Find where the given text appears and provide that cell's center as [x, y] coordinate. 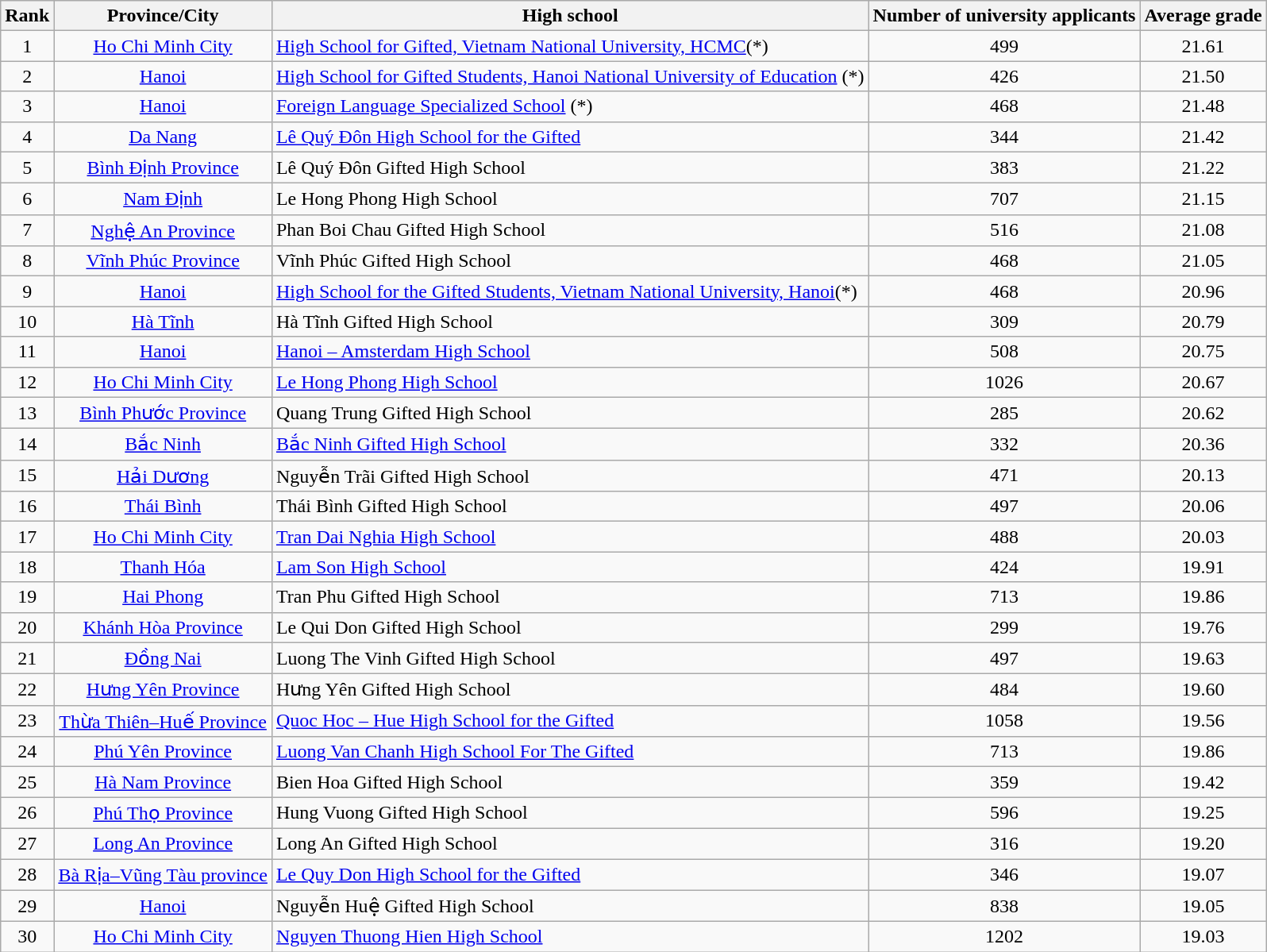
Hanoi – Amsterdam High School [570, 352]
Thái Bình [164, 507]
838 [1004, 906]
Lê Quý Đôn High School for the Gifted [570, 137]
30 [27, 937]
383 [1004, 168]
426 [1004, 76]
Nguyen Thuong Hien High School [570, 937]
20.75 [1203, 352]
19.56 [1203, 721]
21.15 [1203, 199]
1 [27, 46]
Quoc Hoc – Hue High School for the Gifted [570, 721]
20.96 [1203, 291]
499 [1004, 46]
Phan Boi Chau Gifted High School [570, 230]
23 [27, 721]
16 [27, 507]
20.67 [1203, 382]
508 [1004, 352]
Lê Quý Đôn Gifted High School [570, 168]
Thái Bình Gifted High School [570, 507]
Number of university applicants [1004, 16]
Hải Dương [164, 476]
Bà Rịa–Vũng Tàu province [164, 875]
Hà Nam Province [164, 782]
21 [27, 658]
21.50 [1203, 76]
346 [1004, 875]
21.42 [1203, 137]
Bình Định Province [164, 168]
596 [1004, 813]
488 [1004, 537]
Đồng Nai [164, 658]
4 [27, 137]
Luong Van Chanh High School For The Gifted [570, 752]
21.48 [1203, 106]
Tran Dai Nghia High School [570, 537]
299 [1004, 627]
19.91 [1203, 567]
21.22 [1203, 168]
3 [27, 106]
29 [27, 906]
Phú Thọ Province [164, 813]
471 [1004, 476]
Foreign Language Specialized School (*) [570, 106]
15 [27, 476]
19.25 [1203, 813]
13 [27, 413]
20.03 [1203, 537]
22 [27, 690]
Bien Hoa Gifted High School [570, 782]
19 [27, 597]
Long An Gifted High School [570, 843]
5 [27, 168]
Bắc Ninh [164, 445]
High School for Gifted, Vietnam National University, HCMC(*) [570, 46]
344 [1004, 137]
7 [27, 230]
Hung Vuong Gifted High School [570, 813]
19.63 [1203, 658]
285 [1004, 413]
High School for the Gifted Students, Vietnam National University, Hanoi(*) [570, 291]
24 [27, 752]
20.06 [1203, 507]
1058 [1004, 721]
Lam Son High School [570, 567]
Average grade [1203, 16]
484 [1004, 690]
Nguyễn Trãi Gifted High School [570, 476]
Hai Phong [164, 597]
309 [1004, 322]
Phú Yên Province [164, 752]
27 [27, 843]
25 [27, 782]
1026 [1004, 382]
20 [27, 627]
21.61 [1203, 46]
20.62 [1203, 413]
19.20 [1203, 843]
6 [27, 199]
Nghệ An Province [164, 230]
Rank [27, 16]
Nam Định [164, 199]
516 [1004, 230]
Da Nang [164, 137]
332 [1004, 445]
19.05 [1203, 906]
Le Qui Don Gifted High School [570, 627]
19.07 [1203, 875]
19.42 [1203, 782]
17 [27, 537]
Hà Tĩnh [164, 322]
Province/City [164, 16]
Long An Province [164, 843]
19.60 [1203, 690]
20.79 [1203, 322]
Nguyễn Huệ Gifted High School [570, 906]
9 [27, 291]
Thanh Hóa [164, 567]
20.36 [1203, 445]
Quang Trung Gifted High School [570, 413]
Vĩnh Phúc Province [164, 261]
359 [1004, 782]
11 [27, 352]
Luong The Vinh Gifted High School [570, 658]
Hưng Yên Province [164, 690]
12 [27, 382]
19.76 [1203, 627]
Hà Tĩnh Gifted High School [570, 322]
14 [27, 445]
316 [1004, 843]
707 [1004, 199]
Thừa Thiên–Huế Province [164, 721]
28 [27, 875]
Bắc Ninh Gifted High School [570, 445]
10 [27, 322]
21.05 [1203, 261]
1202 [1004, 937]
Le Quy Don High School for the Gifted [570, 875]
High school [570, 16]
424 [1004, 567]
8 [27, 261]
Bình Phước Province [164, 413]
21.08 [1203, 230]
2 [27, 76]
Vĩnh Phúc Gifted High School [570, 261]
20.13 [1203, 476]
High School for Gifted Students, Hanoi National University of Education (*) [570, 76]
19.03 [1203, 937]
26 [27, 813]
18 [27, 567]
Hưng Yên Gifted High School [570, 690]
Tran Phu Gifted High School [570, 597]
Khánh Hòa Province [164, 627]
